Locate the cell with the specified text and output its [X, Y] center coordinate. 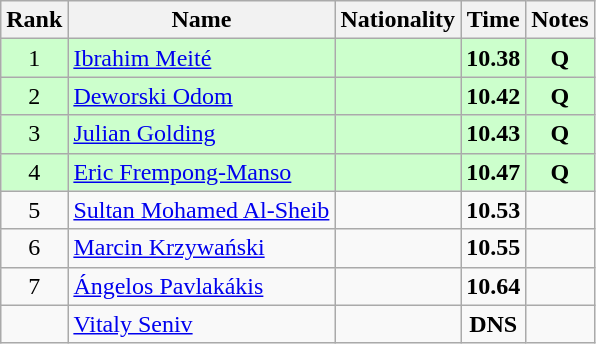
10.64 [494, 286]
Sultan Mohamed Al-Sheib [202, 210]
DNS [494, 324]
6 [34, 248]
Deworski Odom [202, 96]
2 [34, 96]
10.38 [494, 58]
10.55 [494, 248]
Name [202, 20]
Vitaly Seniv [202, 324]
4 [34, 172]
Julian Golding [202, 134]
1 [34, 58]
5 [34, 210]
Ángelos Pavlakákis [202, 286]
3 [34, 134]
Ibrahim Meité [202, 58]
10.47 [494, 172]
Rank [34, 20]
10.53 [494, 210]
Marcin Krzywański [202, 248]
Eric Frempong-Manso [202, 172]
Time [494, 20]
Notes [560, 20]
10.42 [494, 96]
Nationality [398, 20]
7 [34, 286]
10.43 [494, 134]
